Capture the cell that displays the provided text and extract its [X, Y] central coordinate. 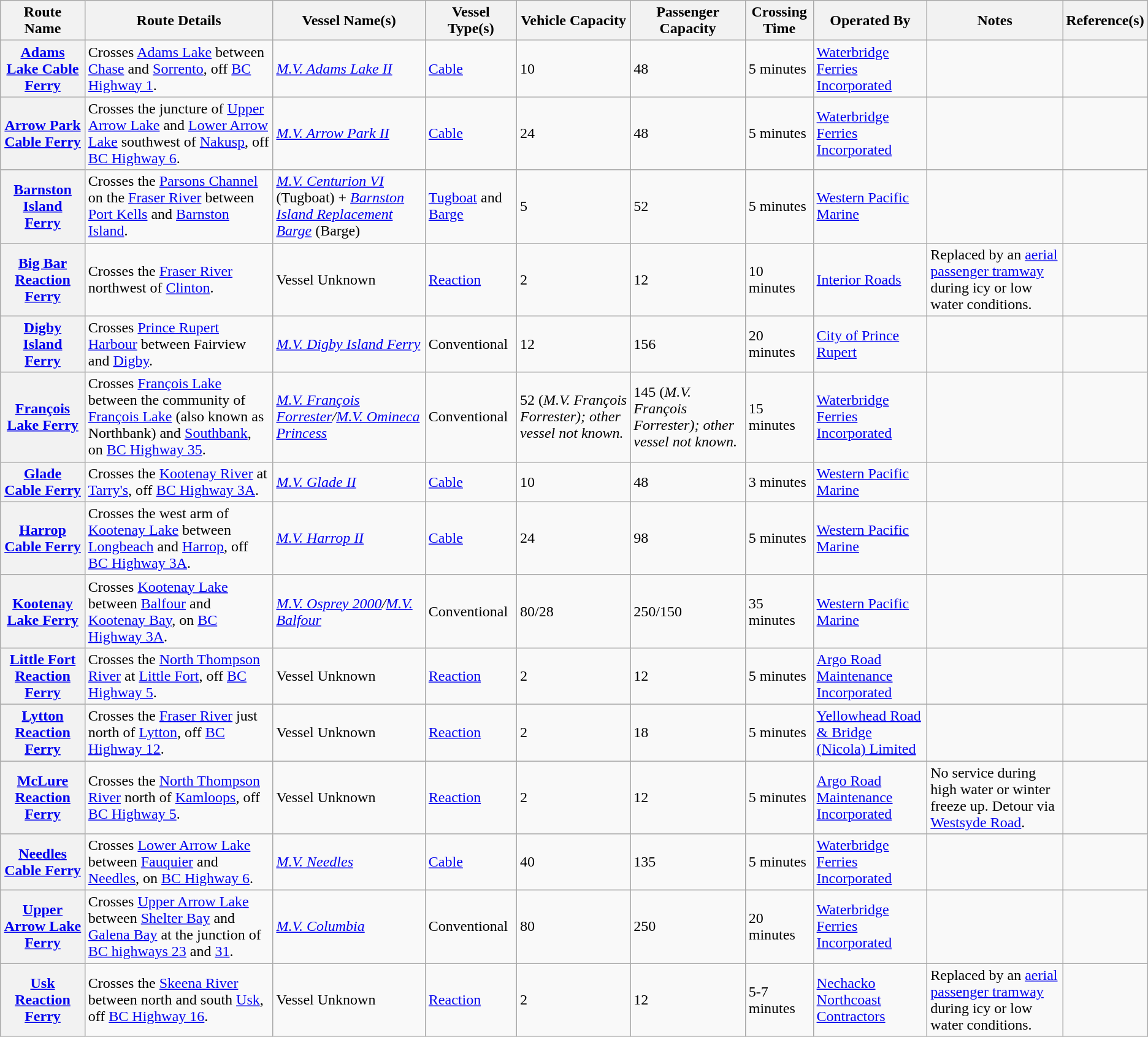
François Lake Ferry [43, 417]
Crosses Prince Rupert Harbour between Fairview and Digby. [179, 344]
Crosses Kootenay Lake between Balfour and Kootenay Bay, on BC Highway 3A. [179, 611]
Yellowhead Road & Bridge (Nicola) Limited [870, 732]
M.V. François Forrester/M.V. Omineca Princess [349, 417]
Crosses François Lake between the community of François Lake (also known as Northbank) and Southbank, on BC Highway 35. [179, 417]
Vessel Type(s) [471, 21]
35 minutes [779, 611]
80 [573, 927]
Reference(s) [1105, 21]
M.V. Needles [349, 862]
Usk Reaction Ferry [43, 1000]
M.V. Arrow Park II [349, 134]
250/150 [688, 611]
98 [688, 538]
52 [688, 206]
15 minutes [779, 417]
Adams Lake Cable Ferry [43, 69]
18 [688, 732]
M.V. Glade II [349, 482]
Crosses Adams Lake between Chase and Sorrento, off BC Highway 1. [179, 69]
145 (M.V. François Forrester); other vessel not known. [688, 417]
135 [688, 862]
M.V. Adams Lake II [349, 69]
52 (M.V. François Forrester); other vessel not known. [573, 417]
Crosses the North Thompson River at Little Fort, off BC Highway 5. [179, 676]
Crosses Lower Arrow Lake between Fauquier and Needles, on BC Highway 6. [179, 862]
Digby Island Ferry [43, 344]
M.V. Centurion VI (Tugboat) + Barnston Island Replacement Barge (Barge) [349, 206]
M.V. Columbia [349, 927]
Passenger Capacity [688, 21]
Route Name [43, 21]
Crosses the Fraser River northwest of Clinton. [179, 280]
Crosses the juncture of Upper Arrow Lake and Lower Arrow Lake southwest of Nakusp, off BC Highway 6. [179, 134]
Glade Cable Ferry [43, 482]
Vessel Name(s) [349, 21]
Needles Cable Ferry [43, 862]
40 [573, 862]
Route Details [179, 21]
Tugboat and Barge [471, 206]
Interior Roads [870, 280]
Barnston Island Ferry [43, 206]
M.V. Osprey 2000/M.V. Balfour [349, 611]
Notes [995, 21]
156 [688, 344]
Big Bar Reaction Ferry [43, 280]
McLure Reaction Ferry [43, 797]
3 minutes [779, 482]
Crosses the Parsons Channel on the Fraser River between Port Kells and Barnston Island. [179, 206]
Little Fort Reaction Ferry [43, 676]
10 minutes [779, 280]
Crosses the Skeena River between north and south Usk, off BC Highway 16. [179, 1000]
City of Prince Rupert [870, 344]
80/28 [573, 611]
M.V. Harrop II [349, 538]
Operated By [870, 21]
Lytton Reaction Ferry [43, 732]
No service during high water or winter freeze up. Detour via Westsyde Road. [995, 797]
250 [688, 927]
Crosses the west arm of Kootenay Lake between Longbeach and Harrop, off BC Highway 3A. [179, 538]
Crosses Upper Arrow Lake between Shelter Bay and Galena Bay at the junction of BC highways 23 and 31. [179, 927]
5-7 minutes [779, 1000]
Upper Arrow Lake Ferry [43, 927]
Arrow Park Cable Ferry [43, 134]
M.V. Digby Island Ferry [349, 344]
Kootenay Lake Ferry [43, 611]
Crossing Time [779, 21]
Harrop Cable Ferry [43, 538]
Crosses the Fraser River just north of Lytton, off BC Highway 12. [179, 732]
Vehicle Capacity [573, 21]
Crosses the Kootenay River at Tarry's, off BC Highway 3A. [179, 482]
Crosses the North Thompson River north of Kamloops, off BC Highway 5. [179, 797]
5 [573, 206]
Nechacko Northcoast Contractors [870, 1000]
